Extract the [X, Y] coordinate from the center of the cell holding the provided text.  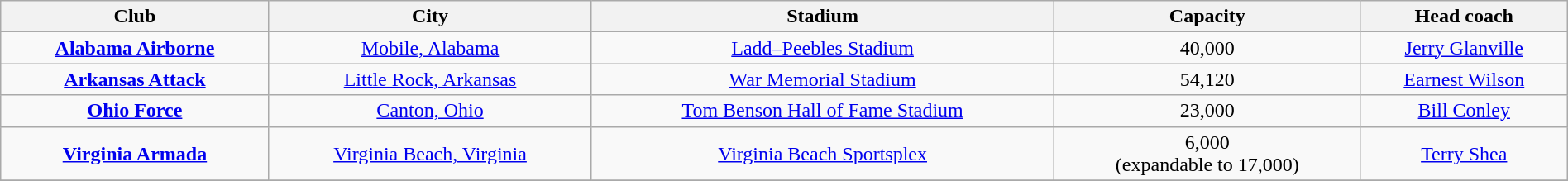
54,120 [1207, 79]
40,000 [1207, 48]
6,000 (expandable to 17,000) [1207, 154]
Ohio Force [135, 111]
Tom Benson Hall of Fame Stadium [822, 111]
Mobile, Alabama [430, 48]
Virginia Beach Sportsplex [822, 154]
Capacity [1207, 17]
Virginia Armada [135, 154]
Canton, Ohio [430, 111]
Earnest Wilson [1464, 79]
Terry Shea [1464, 154]
Bill Conley [1464, 111]
Little Rock, Arkansas [430, 79]
Jerry Glanville [1464, 48]
23,000 [1207, 111]
War Memorial Stadium [822, 79]
Virginia Beach, Virginia [430, 154]
City [430, 17]
Stadium [822, 17]
Club [135, 17]
Head coach [1464, 17]
Ladd–Peebles Stadium [822, 48]
Arkansas Attack [135, 79]
Alabama Airborne [135, 48]
